Return the [x, y] coordinate for the center point of the cell that contains the specified text.  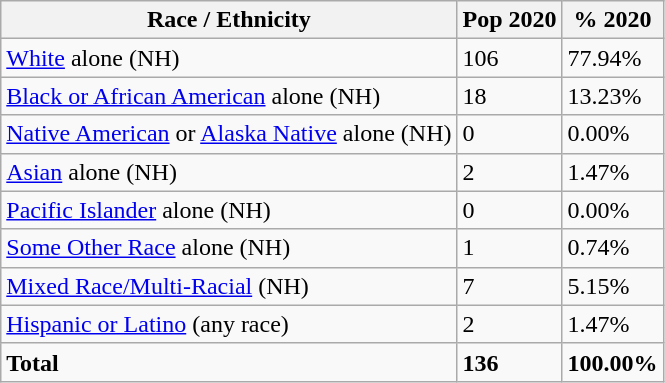
77.94% [612, 58]
5.15% [612, 286]
Pacific Islander alone (NH) [229, 210]
0.74% [612, 248]
Race / Ethnicity [229, 20]
% 2020 [612, 20]
Pop 2020 [510, 20]
Native American or Alaska Native alone (NH) [229, 134]
Black or African American alone (NH) [229, 96]
136 [510, 362]
White alone (NH) [229, 58]
106 [510, 58]
Total [229, 362]
Some Other Race alone (NH) [229, 248]
1 [510, 248]
Hispanic or Latino (any race) [229, 324]
7 [510, 286]
100.00% [612, 362]
Asian alone (NH) [229, 172]
Mixed Race/Multi-Racial (NH) [229, 286]
18 [510, 96]
13.23% [612, 96]
